Pinpoint the cell where the given text exists, returning its (X, Y) midpoint coordinate. 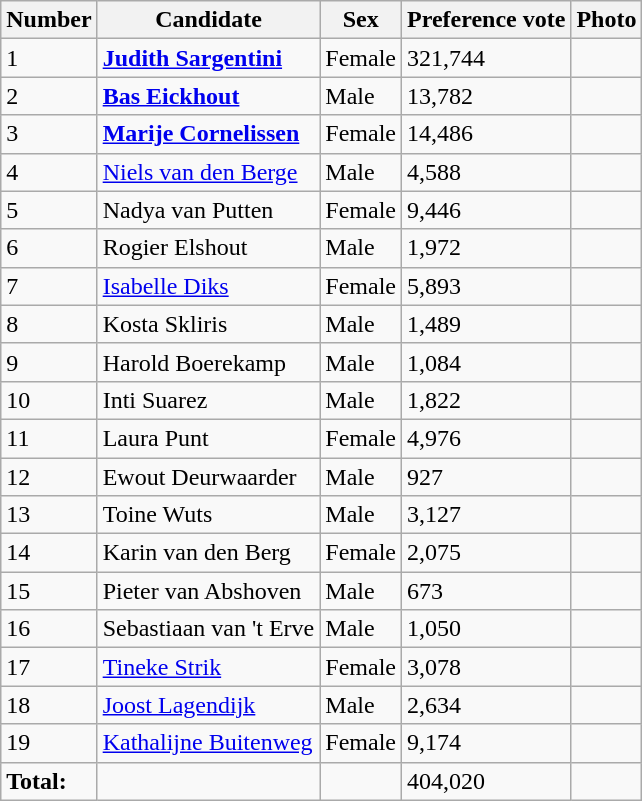
1,050 (486, 629)
Tineke Strik (208, 667)
14,486 (486, 134)
Preference vote (486, 20)
16 (49, 629)
Kathalijne Buitenweg (208, 743)
2 (49, 96)
12 (49, 477)
Inti Suarez (208, 400)
7 (49, 286)
927 (486, 477)
6 (49, 248)
19 (49, 743)
Rogier Elshout (208, 248)
9 (49, 362)
Nadya van Putten (208, 210)
Number (49, 20)
10 (49, 400)
18 (49, 705)
1,489 (486, 324)
1,084 (486, 362)
4,588 (486, 172)
3 (49, 134)
17 (49, 667)
8 (49, 324)
Niels van den Berge (208, 172)
Sebastiaan van 't Erve (208, 629)
2,634 (486, 705)
3,127 (486, 515)
Total: (49, 781)
Candidate (208, 20)
Harold Boerekamp (208, 362)
4,976 (486, 438)
Ewout Deurwaarder (208, 477)
Photo (606, 20)
1,972 (486, 248)
Isabelle Diks (208, 286)
9,174 (486, 743)
5 (49, 210)
1 (49, 58)
15 (49, 591)
321,744 (486, 58)
673 (486, 591)
11 (49, 438)
Judith Sargentini (208, 58)
404,020 (486, 781)
3,078 (486, 667)
Pieter van Abshoven (208, 591)
Kosta Skliris (208, 324)
Sex (361, 20)
Laura Punt (208, 438)
Toine Wuts (208, 515)
5,893 (486, 286)
Joost Lagendijk (208, 705)
Marije Cornelissen (208, 134)
Karin van den Berg (208, 553)
Bas Eickhout (208, 96)
9,446 (486, 210)
13,782 (486, 96)
14 (49, 553)
1,822 (486, 400)
13 (49, 515)
4 (49, 172)
2,075 (486, 553)
